Return the [X, Y] coordinate for the center point of the cell that contains the specified text.  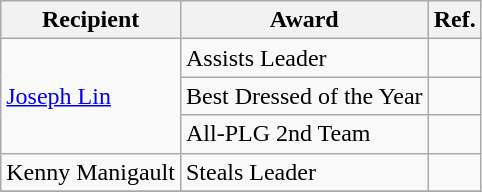
All-PLG 2nd Team [304, 134]
Kenny Manigault [91, 172]
Recipient [91, 20]
Best Dressed of the Year [304, 96]
Award [304, 20]
Ref. [454, 20]
Assists Leader [304, 58]
Joseph Lin [91, 96]
Steals Leader [304, 172]
